Capture the cell that displays the provided text and extract its [x, y] central coordinate. 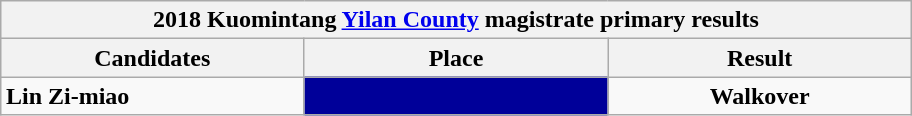
2018 Kuomintang Yilan County magistrate primary results [456, 20]
Result [760, 58]
Place [456, 58]
Candidates [152, 58]
Walkover [760, 96]
Lin Zi-miao [152, 96]
